Extract the [x, y] coordinate from the center of the cell holding the provided text.  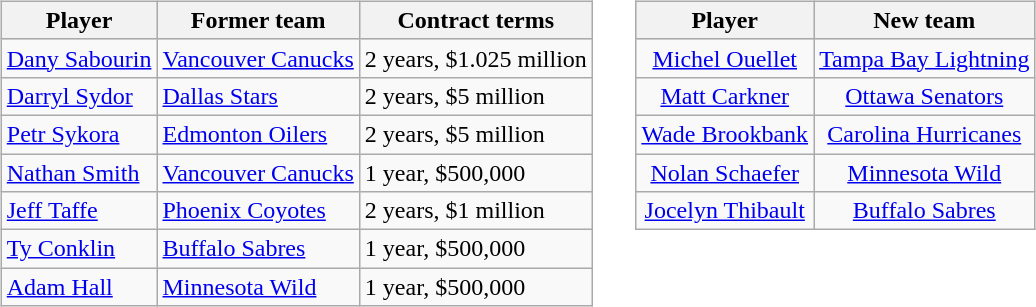
Edmonton Oilers [258, 134]
New team [924, 20]
Carolina Hurricanes [924, 134]
Jeff Taffe [79, 211]
Dany Sabourin [79, 58]
Dallas Stars [258, 96]
Ty Conklin [79, 249]
Contract terms [476, 20]
Petr Sykora [79, 134]
2 years, $1.025 million [476, 58]
Ottawa Senators [924, 96]
2 years, $1 million [476, 211]
Darryl Sydor [79, 96]
Michel Ouellet [725, 58]
Former team [258, 20]
Tampa Bay Lightning [924, 58]
Phoenix Coyotes [258, 211]
Jocelyn Thibault [725, 211]
Adam Hall [79, 287]
Wade Brookbank [725, 134]
Nolan Schaefer [725, 173]
Nathan Smith [79, 173]
Matt Carkner [725, 96]
